For the text-containing cell, return its midpoint in (x, y) coordinate format. 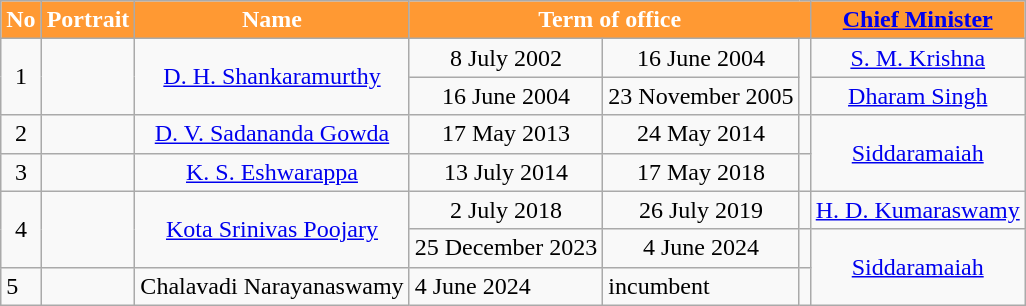
S. M. Krishna (918, 58)
D. H. Shankaramurthy (272, 77)
3 (21, 172)
23 November 2005 (701, 96)
1 (21, 77)
Portrait (88, 20)
25 December 2023 (506, 248)
K. S. Eshwarappa (272, 172)
24 May 2014 (701, 134)
H. D. Kumaraswamy (918, 210)
2 July 2018 (506, 210)
13 July 2014 (506, 172)
4 (21, 229)
2 (21, 134)
Dharam Singh (918, 96)
incumbent (701, 286)
8 July 2002 (506, 58)
26 July 2019 (701, 210)
17 May 2018 (701, 172)
Chalavadi Narayanaswamy (272, 286)
Chief Minister (918, 20)
Term of office (610, 20)
Kota Srinivas Poojary (272, 229)
No (21, 20)
D. V. Sadananda Gowda (272, 134)
5 (21, 286)
Name (272, 20)
17 May 2013 (506, 134)
